Pinpoint the cell where the given text exists, returning its (x, y) midpoint coordinate. 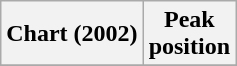
Chart (2002) (72, 34)
Peakposition (189, 34)
